Scan for the cell matching the given text and deliver its [X, Y] coordinate at center. 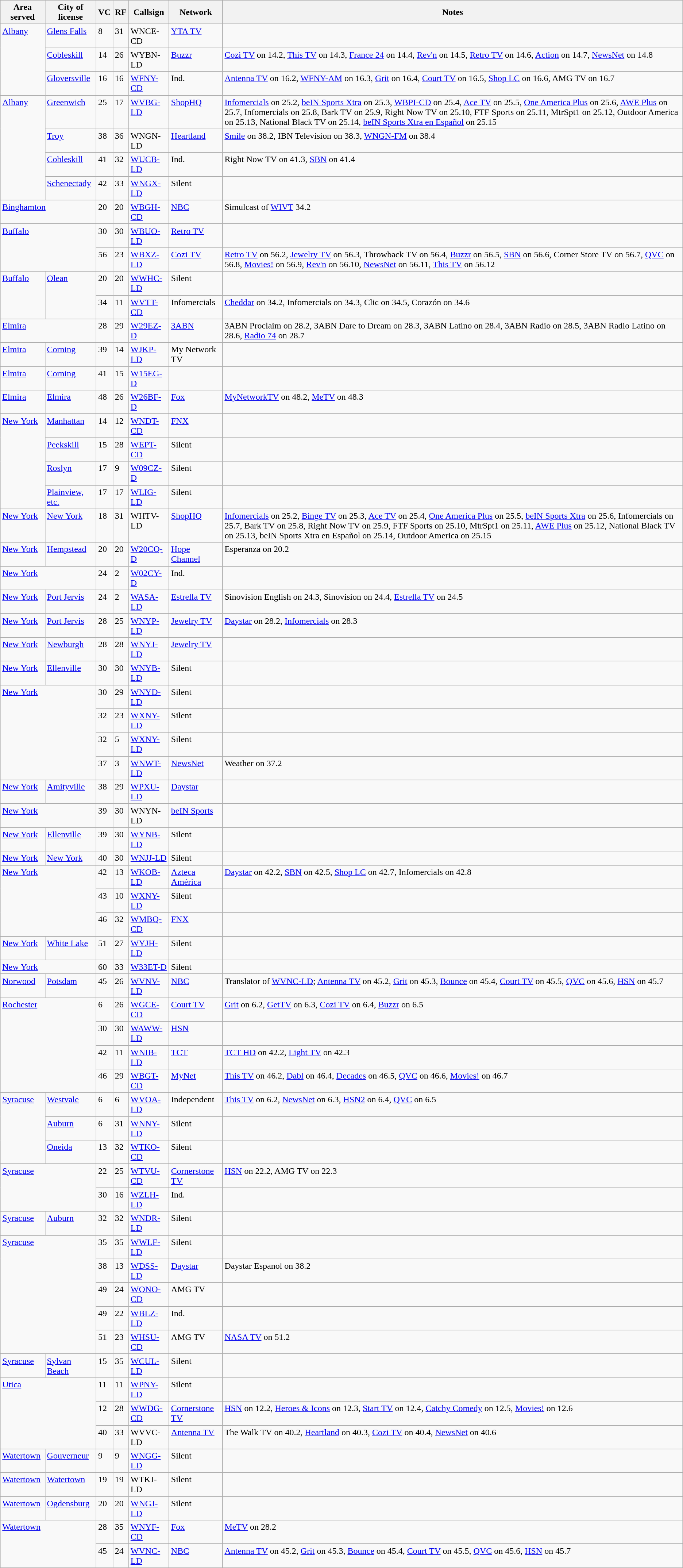
WHTV-LD [149, 526]
Sylvan Beach [70, 1366]
MyNetworkTV on 48.2, MeTV on 48.3 [452, 402]
WBGH-CD [149, 212]
W02CY-D [149, 578]
WVOA-LD [149, 1104]
WVVC-LD [149, 1437]
Gouverneur [70, 1461]
WWDG-CD [149, 1413]
Ogdensburg [70, 1508]
WVNC-LD [149, 1556]
NewsNet [196, 768]
Daystar on 42.2, SBN on 42.5, Shop LC on 42.7, Infomercials on 42.8 [452, 877]
WUCB-LD [149, 164]
Rochester [48, 1045]
HSN [196, 1033]
Retro TV [196, 236]
WTKJ-LD [149, 1485]
WTKO-CD [149, 1152]
Heartland [196, 141]
WNYN-LD [149, 815]
W09CZ-D [149, 473]
5 [120, 745]
WHSU-CD [149, 1342]
Buzzr [196, 60]
My Network TV [196, 355]
56 [105, 259]
WNYP-LD [149, 626]
Binghamton [48, 212]
WNGN-LD [149, 141]
3 [120, 768]
Troy [70, 141]
WNYD-LD [149, 696]
TCT HD on 42.2, Light TV on 42.3 [452, 1057]
W26BF-D [149, 402]
WONO-CD [149, 1294]
HSN on 12.2, Heroes & Icons on 12.3, Start TV on 12.4, Catchy Comedy on 12.5, Movies! on 12.6 [452, 1413]
Westvale [70, 1104]
3ABN [196, 331]
Translator of WVNC-LD; Antenna TV on 45.2, Grit on 45.3, Bounce on 45.4, Court TV on 45.5, QVC on 45.6, HSN on 45.7 [452, 985]
WZLH-LD [149, 1199]
10 [120, 901]
WVNV-LD [149, 985]
WNIB-LD [149, 1057]
WWHC-LD [149, 283]
WBUO-LD [149, 236]
60 [105, 967]
YTA TV [196, 36]
Estrella TV [196, 602]
WDSS-LD [149, 1271]
Antenna TV on 16.2, WFNY-AM on 16.3, Grit on 16.4, Court TV on 16.5, Shop LC on 16.6, AMG TV on 16.7 [452, 83]
Peekskill [70, 450]
MeTV on 28.2 [452, 1532]
8 [105, 36]
3ABN Proclaim on 28.2, 3ABN Dare to Dream on 28.3, 3ABN Latino on 28.4, 3ABN Radio on 28.5, 3ABN Radio Latino on 28.6, Radio 74 on 28.7 [452, 331]
WPXU-LD [149, 792]
48 [105, 402]
27 [120, 948]
WBXZ-LD [149, 259]
beIN Sports [196, 815]
Esperanza on 20.2 [452, 554]
18 [105, 526]
Hope Channel [196, 554]
Area served [23, 12]
Daystar on 28.2, Infomercials on 28.3 [452, 626]
WBLZ-LD [149, 1318]
VC [105, 12]
WNYB-LD [149, 673]
WNGX-LD [149, 188]
Greenwich [70, 112]
WGCE-CD [149, 1010]
Antenna TV [196, 1437]
WWLF-LD [149, 1247]
WNCE-CD [149, 36]
WTVU-CD [149, 1176]
Oneida [70, 1152]
Gloversville [70, 83]
WNNY-LD [149, 1129]
MyNet [196, 1081]
Simulcast of WIVT 34.2 [452, 212]
WNYJ-LD [149, 649]
Sinovision English on 24.3, Sinovision on 24.4, Estrella TV on 24.5 [452, 602]
W15EG-D [149, 378]
WEPT-CD [149, 450]
WMBQ-CD [149, 924]
Cozi TV [196, 259]
Cozi TV on 14.2, This TV on 14.3, France 24 on 14.4, Rev'n on 14.5, Retro TV on 14.6, Action on 14.7, NewsNet on 14.8 [452, 60]
NASA TV on 51.2 [452, 1342]
Newburgh [70, 649]
This TV on 6.2, NewsNet on 6.3, HSN2 on 6.4, QVC on 6.5 [452, 1104]
WNWT-LD [149, 768]
WAWW-LD [149, 1033]
WJKP-LD [149, 355]
Roslyn [70, 473]
W29EZ-D [149, 331]
WPNY-LD [149, 1389]
Plainview, etc. [70, 497]
HSN on 22.2, AMG TV on 22.3 [452, 1176]
WLIG-LD [149, 497]
W33ET-D [149, 967]
WYNB-LD [149, 839]
Right Now TV on 41.3, SBN on 41.4 [452, 164]
Norwood [23, 985]
Azteca América [196, 877]
Olean [70, 295]
WBGT-CD [149, 1081]
Schenectady [70, 188]
Cheddar on 34.2, Infomercials on 34.3, Clic on 34.5, Corazón on 34.6 [452, 307]
Court TV [196, 1010]
Antenna TV on 45.2, Grit on 45.3, Bounce on 45.4, Court TV on 45.5, QVC on 45.6, HSN on 45.7 [452, 1556]
WNDT-CD [149, 426]
WNYF-CD [149, 1532]
Weather on 37.2 [452, 768]
Infomercials [196, 307]
WVBG-LD [149, 112]
W20CQ-D [149, 554]
WFNY-CD [149, 83]
Independent [196, 1104]
Callsign [149, 12]
Amityville [70, 792]
Grit on 6.2, GetTV on 6.3, Cozi TV on 6.4, Buzzr on 6.5 [452, 1010]
Glens Falls [70, 36]
Daystar Espanol on 38.2 [452, 1271]
WYJH-LD [149, 948]
WNDR-LD [149, 1223]
RF [120, 12]
WYBN-LD [149, 60]
WKOB-LD [149, 877]
34 [105, 307]
WASA-LD [149, 602]
WNJJ-LD [149, 858]
WVTT-CD [149, 307]
Manhattan [70, 426]
Potsdam [70, 985]
WNGJ-LD [149, 1508]
TCT [196, 1057]
This TV on 46.2, Dabl on 46.4, Decades on 46.5, QVC on 46.6, Movies! on 46.7 [452, 1081]
The Walk TV on 40.2, Heartland on 40.3, Cozi TV on 40.4, NewsNet on 40.6 [452, 1437]
Notes [452, 12]
WCUL-LD [149, 1366]
Network [196, 12]
City of license [70, 12]
WNGG-LD [149, 1461]
43 [105, 901]
Utica [48, 1413]
36 [120, 141]
37 [105, 768]
Smile on 38.2, IBN Television on 38.3, WNGN-FM on 38.4 [452, 141]
White Lake [70, 948]
Hempstead [70, 554]
